Output the [X, Y] coordinate of the center of the cell containing the given text.  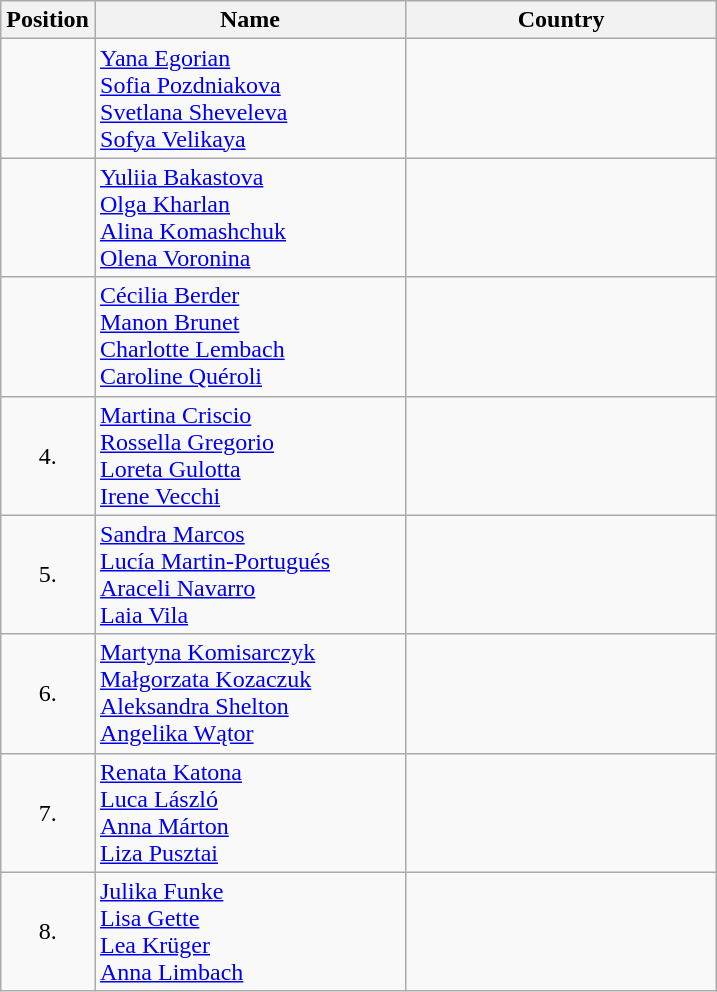
Martina CriscioRossella GregorioLoreta GulottaIrene Vecchi [250, 456]
Cécilia BerderManon BrunetCharlotte LembachCaroline Quéroli [250, 336]
7. [48, 812]
Name [250, 20]
Country [562, 20]
Yana EgorianSofia PozdniakovaSvetlana ShevelevaSofya Velikaya [250, 98]
Position [48, 20]
Martyna KomisarczykMałgorzata KozaczukAleksandra SheltonAngelika Wątor [250, 694]
6. [48, 694]
5. [48, 574]
Sandra MarcosLucía Martin-PortuguésAraceli NavarroLaia Vila [250, 574]
Julika FunkeLisa GetteLea KrügerAnna Limbach [250, 932]
4. [48, 456]
Renata KatonaLuca LászlóAnna MártonLiza Pusztai [250, 812]
8. [48, 932]
Yuliia BakastovaOlga KharlanAlina KomashchukOlena Voronina [250, 218]
